From the cell containing the given text, extract its center point as (x, y) coordinate. 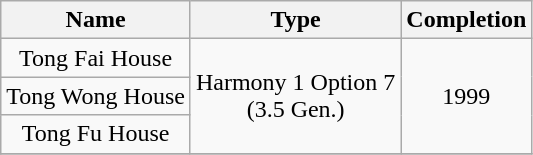
Tong Wong House (96, 96)
1999 (466, 96)
Tong Fu House (96, 134)
Tong Fai House (96, 58)
Completion (466, 20)
Type (295, 20)
Harmony 1 Option 7 (3.5 Gen.) (295, 96)
Name (96, 20)
